Detect which cell encompasses the target text, then output its [X, Y] center coordinate. 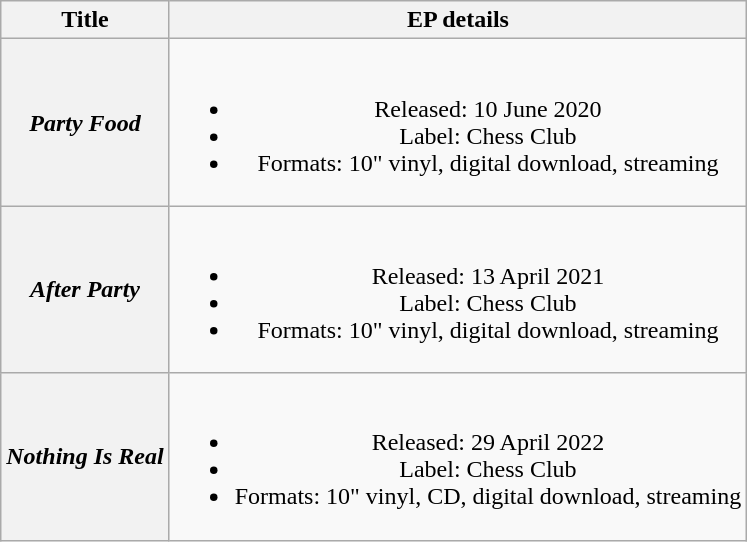
Nothing Is Real [85, 456]
After Party [85, 290]
Title [85, 20]
EP details [458, 20]
Party Food [85, 122]
Released: 29 April 2022Label: Chess ClubFormats: 10" vinyl, CD, digital download, streaming [458, 456]
Released: 13 April 2021Label: Chess ClubFormats: 10" vinyl, digital download, streaming [458, 290]
Released: 10 June 2020Label: Chess ClubFormats: 10" vinyl, digital download, streaming [458, 122]
